From the cell containing the given text, extract its center point as (X, Y) coordinate. 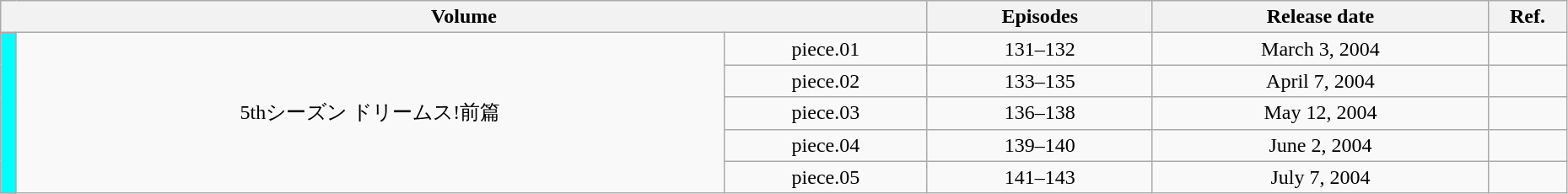
piece.02 (827, 81)
Volume (464, 17)
July 7, 2004 (1320, 177)
piece.04 (827, 145)
Release date (1320, 17)
136–138 (1039, 113)
Episodes (1039, 17)
133–135 (1039, 81)
5thシーズン ドリームス!前篇 (369, 113)
139–140 (1039, 145)
piece.01 (827, 49)
May 12, 2004 (1320, 113)
March 3, 2004 (1320, 49)
141–143 (1039, 177)
April 7, 2004 (1320, 81)
piece.05 (827, 177)
Ref. (1528, 17)
131–132 (1039, 49)
June 2, 2004 (1320, 145)
piece.03 (827, 113)
